Capture the cell that displays the provided text and extract its [X, Y] central coordinate. 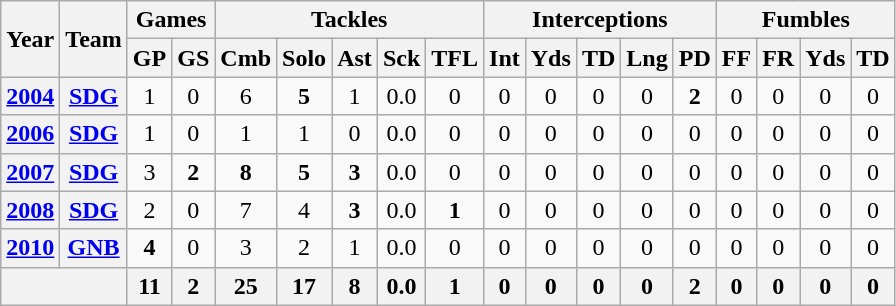
2008 [30, 210]
GP [149, 58]
Cmb [246, 58]
Interceptions [600, 20]
7 [246, 210]
2010 [30, 248]
FR [778, 58]
2004 [30, 96]
17 [304, 286]
Year [30, 39]
GS [194, 58]
Lng [647, 58]
TFL [455, 58]
Fumbles [806, 20]
2006 [30, 134]
PD [694, 58]
Int [505, 58]
Games [170, 20]
Team [94, 39]
GNB [94, 248]
Solo [304, 58]
6 [246, 96]
FF [736, 58]
25 [246, 286]
Sck [401, 58]
Tackles [350, 20]
Ast [355, 58]
2007 [30, 172]
11 [149, 286]
